Capture the cell that displays the provided text and extract its (x, y) central coordinate. 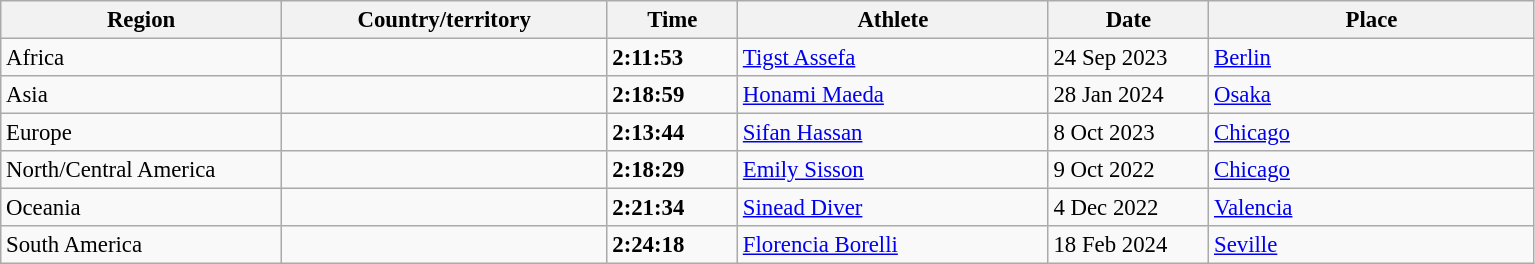
Valencia (1372, 208)
Honami Maeda (894, 95)
28 Jan 2024 (1128, 95)
North/Central America (142, 170)
Date (1128, 20)
Osaka (1372, 95)
Europe (142, 133)
Time (672, 20)
Athlete (894, 20)
Oceania (142, 208)
Sinead Diver (894, 208)
2:18:29 (672, 170)
2:24:18 (672, 245)
8 Oct 2023 (1128, 133)
18 Feb 2024 (1128, 245)
24 Sep 2023 (1128, 58)
Tigst Assefa (894, 58)
2:11:53 (672, 58)
Berlin (1372, 58)
Country/territory (444, 20)
Place (1372, 20)
9 Oct 2022 (1128, 170)
Seville (1372, 245)
Africa (142, 58)
Florencia Borelli (894, 245)
Region (142, 20)
2:13:44 (672, 133)
South America (142, 245)
2:18:59 (672, 95)
4 Dec 2022 (1128, 208)
Emily Sisson (894, 170)
Sifan Hassan (894, 133)
2:21:34 (672, 208)
Asia (142, 95)
